Determine the [x, y] coordinate at the center of the cell enclosing the given text.  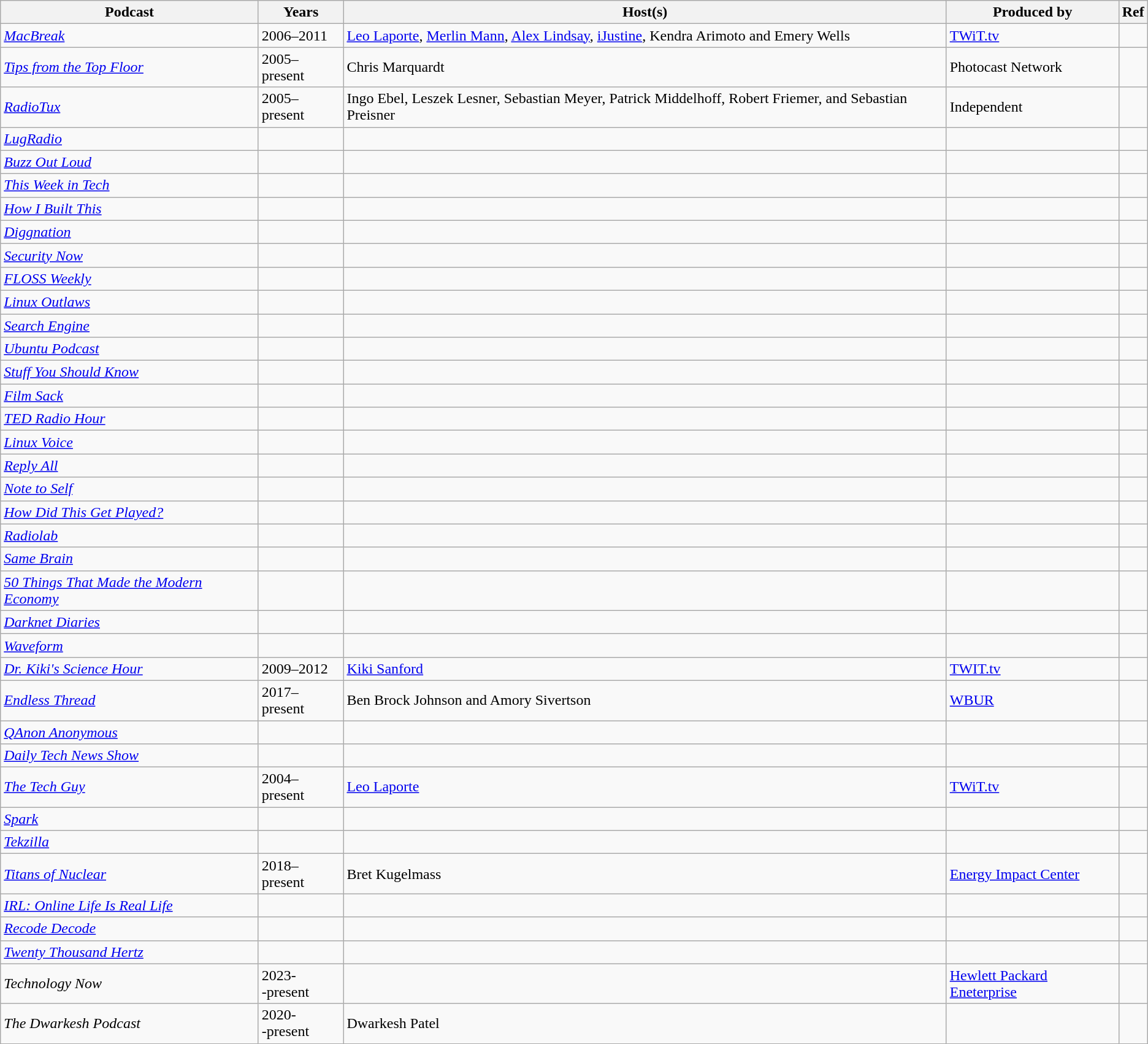
Tips from the Top Floor [130, 67]
Film Sack [130, 396]
2017–present [300, 700]
Ingo Ebel, Leszek Lesner, Sebastian Meyer, Patrick Middelhoff, Robert Friemer, and Sebastian Preisner [645, 107]
WBUR [1033, 700]
Ben Brock Johnson and Amory Sivertson [645, 700]
Produced by [1033, 12]
50 Things That Made the Modern Economy [130, 590]
This Week in Tech [130, 185]
2020--present [300, 1023]
Spark [130, 819]
Dwarkesh Patel [645, 1023]
2018–present [300, 873]
Diggnation [130, 232]
How Did This Get Played? [130, 512]
Twenty Thousand Hertz [130, 952]
How I Built This [130, 209]
Kiki Sanford [645, 669]
Hewlett Packard Eneterprise [1033, 984]
Buzz Out Loud [130, 162]
Same Brain [130, 559]
Tekzilla [130, 842]
Stuff You Should Know [130, 372]
Energy Impact Center [1033, 873]
Waveform [130, 645]
The Tech Guy [130, 788]
TED Radio Hour [130, 419]
LugRadio [130, 139]
2004–present [300, 788]
FLOSS Weekly [130, 278]
Daily Tech News Show [130, 756]
Endless Thread [130, 700]
IRL: Online Life Is Real Life [130, 905]
2023--present [300, 984]
Darknet Diaries [130, 622]
Leo Laporte [645, 788]
Linux Outlaws [130, 302]
Years [300, 12]
The Dwarkesh Podcast [130, 1023]
2009–2012 [300, 669]
Linux Voice [130, 442]
TWIT.tv [1033, 669]
RadioTux [130, 107]
Ref [1133, 12]
Leo Laporte, Merlin Mann, Alex Lindsay, iJustine, Kendra Arimoto and Emery Wells [645, 36]
Titans of Nuclear [130, 873]
Recode Decode [130, 929]
Radiolab [130, 535]
Bret Kugelmass [645, 873]
Podcast [130, 12]
Note to Self [130, 489]
MacBreak [130, 36]
Technology Now [130, 984]
Search Engine [130, 326]
Host(s) [645, 12]
Photocast Network [1033, 67]
QAnon Anonymous [130, 732]
Ubuntu Podcast [130, 349]
2006–2011 [300, 36]
Security Now [130, 255]
Reply All [130, 466]
Dr. Kiki's Science Hour [130, 669]
Independent [1033, 107]
Chris Marquardt [645, 67]
